Determine the [x, y] coordinate at the center of the cell enclosing the given text.  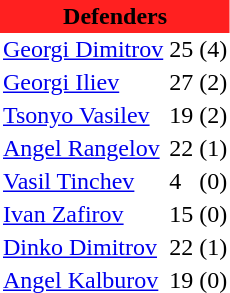
15 [181, 214]
Angel Rangelov [83, 148]
Tsonyo Vasilev [83, 116]
(4) [213, 50]
4 [181, 182]
19 [181, 116]
Vasil Tinchev [83, 182]
Georgi Iliev [83, 82]
27 [181, 82]
Georgi Dimitrov [83, 50]
25 [181, 50]
Ivan Zafirov [83, 214]
Defenders [115, 16]
Dinko Dimitrov [83, 248]
